Return the [x, y] coordinate for the center point of the cell that contains the specified text.  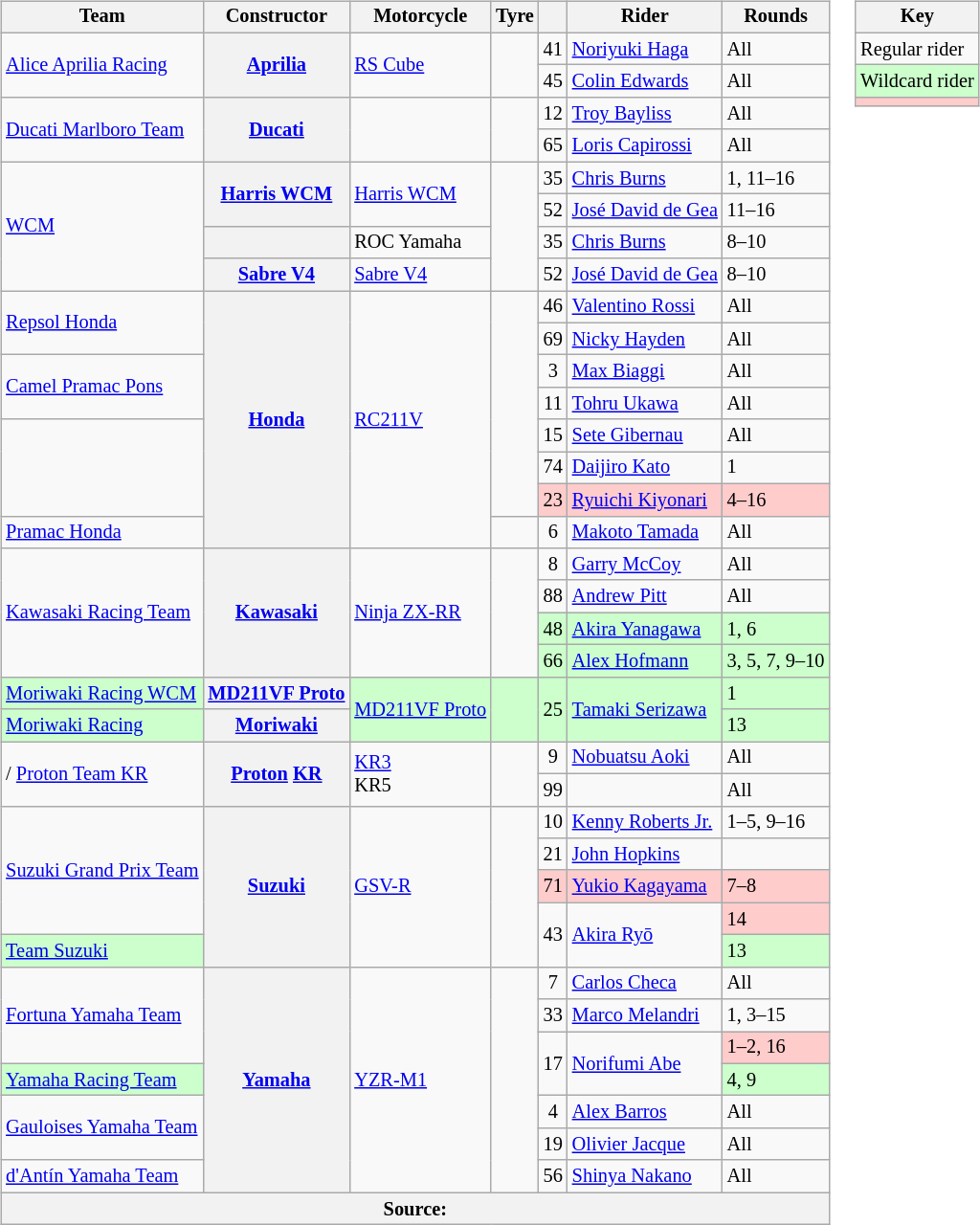
9 [553, 758]
7–8 [776, 886]
Alex Hofmann [645, 661]
/ Proton Team KR [101, 773]
65 [553, 145]
Fortuna Yamaha Team [101, 1014]
Sete Gibernau [645, 435]
11–16 [776, 211]
46 [553, 307]
GSV-R [420, 886]
12 [553, 114]
Alex Barros [645, 1112]
Ryuichi Kiyonari [645, 500]
Nobuatsu Aoki [645, 758]
Ducati Marlboro Team [101, 130]
Regular rider [917, 49]
3 [553, 371]
88 [553, 596]
Honda [276, 419]
Olivier Jacque [645, 1145]
4 [553, 1112]
ROC Yamaha [420, 242]
Repsol Honda [101, 323]
Wildcard rider [917, 81]
10 [553, 822]
21 [553, 855]
Akira Ryō [645, 934]
RS Cube [420, 65]
56 [553, 1176]
Marco Melandri [645, 1015]
Moriwaki Racing [101, 725]
Nicky Hayden [645, 339]
Loris Capirossi [645, 145]
41 [553, 49]
Key [917, 17]
Garry McCoy [645, 565]
Rider [645, 17]
Makoto Tamada [645, 532]
Aprilia [276, 65]
WCM [101, 226]
Colin Edwards [645, 81]
66 [553, 661]
Max Biaggi [645, 371]
Andrew Pitt [645, 596]
Daijiro Kato [645, 468]
4, 9 [776, 1080]
48 [553, 629]
Tyre [515, 17]
Moriwaki [276, 725]
1, 11–16 [776, 178]
RC211V [420, 419]
33 [553, 1015]
d'Antín Yamaha Team [101, 1176]
Pramac Honda [101, 532]
Yamaha [276, 1080]
Akira Yanagawa [645, 629]
8 [553, 565]
19 [553, 1145]
4–16 [776, 500]
17 [553, 1064]
99 [553, 790]
Team [101, 17]
Camel Pramac Pons [101, 387]
Ninja ZX-RR [420, 612]
Shinya Nakano [645, 1176]
Alice Aprilia Racing [101, 65]
1, 3–15 [776, 1015]
Rounds [776, 17]
Ducati [276, 130]
Constructor [276, 17]
YZR-M1 [420, 1080]
Proton KR [276, 773]
Suzuki [276, 886]
Team Suzuki [101, 951]
Yamaha Racing Team [101, 1080]
25 [553, 708]
1–2, 16 [776, 1048]
Kawasaki [276, 612]
Tamaki Serizawa [645, 708]
KR3KR5 [420, 773]
71 [553, 886]
3, 5, 7, 9–10 [776, 661]
Tohru Ukawa [645, 404]
11 [553, 404]
Gauloises Yamaha Team [101, 1127]
John Hopkins [645, 855]
15 [553, 435]
Moriwaki Racing WCM [101, 693]
1, 6 [776, 629]
Motorcycle [420, 17]
Kenny Roberts Jr. [645, 822]
Kawasaki Racing Team [101, 612]
Yukio Kagayama [645, 886]
Source: [415, 1209]
1–5, 9–16 [776, 822]
Troy Bayliss [645, 114]
Suzuki Grand Prix Team [101, 871]
23 [553, 500]
Valentino Rossi [645, 307]
7 [553, 983]
69 [553, 339]
Carlos Checa [645, 983]
Noriyuki Haga [645, 49]
14 [776, 919]
45 [553, 81]
Norifumi Abe [645, 1064]
6 [553, 532]
74 [553, 468]
43 [553, 934]
